Pinpoint the cell where the given text exists, returning its [x, y] midpoint coordinate. 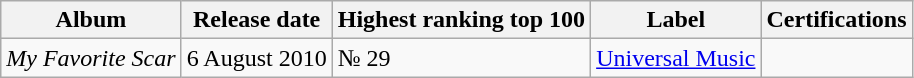
Label [676, 20]
6 August 2010 [256, 58]
Highest ranking top 100 [461, 20]
My Favorite Scar [91, 58]
№ 29 [461, 58]
Album [91, 20]
Universal Music [676, 58]
Certifications [836, 20]
Release date [256, 20]
